Extract the (X, Y) coordinate from the center of the cell holding the provided text.  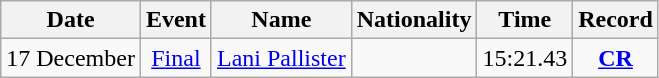
Nationality (414, 20)
Event (176, 20)
Date (71, 20)
Record (616, 20)
17 December (71, 58)
Name (281, 20)
15:21.43 (525, 58)
Lani Pallister (281, 58)
CR (616, 58)
Time (525, 20)
Final (176, 58)
